Capture the cell that displays the provided text and extract its (x, y) central coordinate. 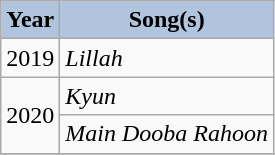
Lillah (167, 58)
2020 (30, 115)
Song(s) (167, 20)
Main Dooba Rahoon (167, 134)
2019 (30, 58)
Kyun (167, 96)
Year (30, 20)
